Detect which cell encompasses the target text, then output its (x, y) center coordinate. 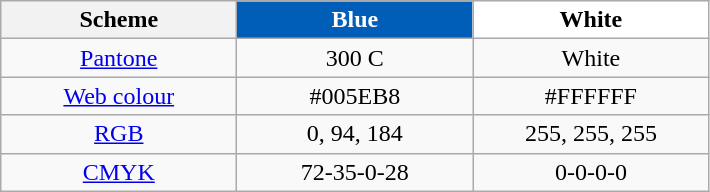
0-0-0-0 (591, 172)
Pantone (119, 58)
300 C (355, 58)
Scheme (119, 20)
RGB (119, 134)
#005EB8 (355, 96)
255, 255, 255 (591, 134)
Blue (355, 20)
0, 94, 184 (355, 134)
#FFFFFF (591, 96)
CMYK (119, 172)
Web colour (119, 96)
72-35-0-28 (355, 172)
